From the cell containing the given text, extract its center point as [X, Y] coordinate. 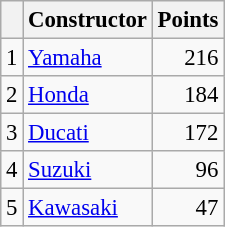
216 [188, 58]
Kawasaki [88, 208]
Suzuki [88, 170]
5 [12, 208]
Ducati [88, 133]
47 [188, 208]
Honda [88, 95]
96 [188, 170]
172 [188, 133]
Constructor [88, 20]
Yamaha [88, 58]
1 [12, 58]
4 [12, 170]
Points [188, 20]
3 [12, 133]
184 [188, 95]
2 [12, 95]
